Capture the cell that displays the provided text and extract its (x, y) central coordinate. 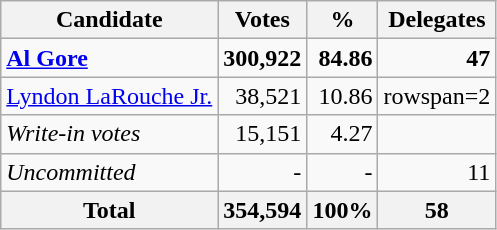
Candidate (110, 20)
10.86 (342, 96)
4.27 (342, 134)
58 (437, 210)
Uncommitted (110, 172)
11 (437, 172)
Total (110, 210)
100% (342, 210)
354,594 (262, 210)
47 (437, 58)
Write-in votes (110, 134)
Delegates (437, 20)
Al Gore (110, 58)
300,922 (262, 58)
38,521 (262, 96)
% (342, 20)
rowspan=2 (437, 96)
84.86 (342, 58)
Lyndon LaRouche Jr. (110, 96)
15,151 (262, 134)
Votes (262, 20)
